For the text-containing cell, return its midpoint in (X, Y) coordinate format. 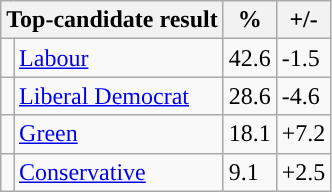
-4.6 (304, 96)
Green (119, 134)
+2.5 (304, 172)
Conservative (119, 172)
% (250, 20)
18.1 (250, 134)
Liberal Democrat (119, 96)
9.1 (250, 172)
42.6 (250, 58)
28.6 (250, 96)
-1.5 (304, 58)
+/- (304, 20)
+7.2 (304, 134)
Labour (119, 58)
Top-candidate result (112, 20)
